Find where the given text appears and provide that cell's center as [x, y] coordinate. 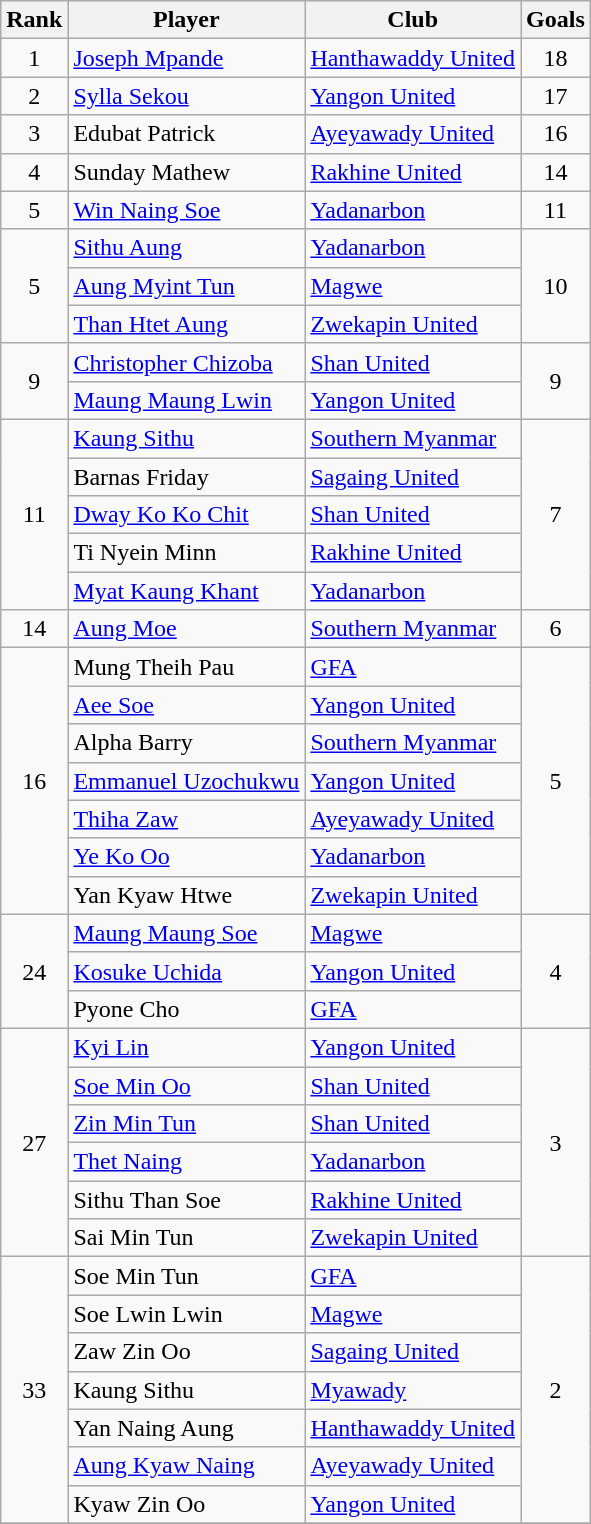
Sylla Sekou [186, 96]
Kosuke Uchida [186, 971]
Alpha Barry [186, 743]
Myawady [413, 1390]
Aee Soe [186, 705]
24 [34, 971]
27 [34, 1142]
Soe Min Oo [186, 1085]
Zaw Zin Oo [186, 1352]
Win Naing Soe [186, 210]
Christopher Chizoba [186, 362]
Emmanuel Uzochukwu [186, 781]
Sithu Than Soe [186, 1200]
Edubat Patrick [186, 134]
7 [556, 514]
Ti Nyein Minn [186, 553]
17 [556, 96]
18 [556, 58]
Sithu Aung [186, 248]
6 [556, 629]
Dway Ko Ko Chit [186, 515]
Myat Kaung Khant [186, 591]
Sunday Mathew [186, 172]
Ye Ko Oo [186, 857]
Joseph Mpande [186, 58]
Barnas Friday [186, 477]
Maung Maung Lwin [186, 400]
Club [413, 20]
Thiha Zaw [186, 819]
Aung Moe [186, 629]
Player [186, 20]
Pyone Cho [186, 1009]
Yan Kyaw Htwe [186, 895]
10 [556, 286]
Soe Min Tun [186, 1276]
Yan Naing Aung [186, 1428]
Goals [556, 20]
Kyi Lin [186, 1047]
1 [34, 58]
Mung Theih Pau [186, 667]
Sai Min Tun [186, 1238]
33 [34, 1390]
Than Htet Aung [186, 324]
Maung Maung Soe [186, 933]
Rank [34, 20]
Soe Lwin Lwin [186, 1314]
Aung Kyaw Naing [186, 1466]
Zin Min Tun [186, 1124]
Aung Myint Tun [186, 286]
Kyaw Zin Oo [186, 1504]
Thet Naing [186, 1162]
